Extract the [x, y] coordinate from the center of the cell holding the provided text.  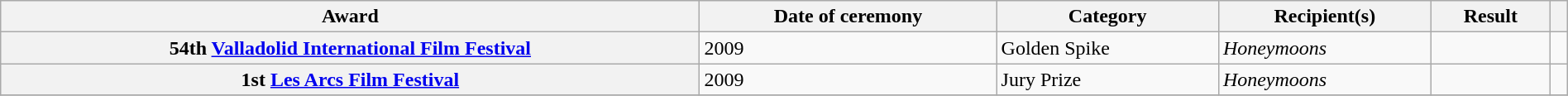
Result [1490, 17]
Golden Spike [1107, 48]
Award [351, 17]
54th Valladolid International Film Festival [351, 48]
Jury Prize [1107, 79]
Date of ceremony [849, 17]
Recipient(s) [1325, 17]
Category [1107, 17]
1st Les Arcs Film Festival [351, 79]
